For the text-containing cell, return its midpoint in (X, Y) coordinate format. 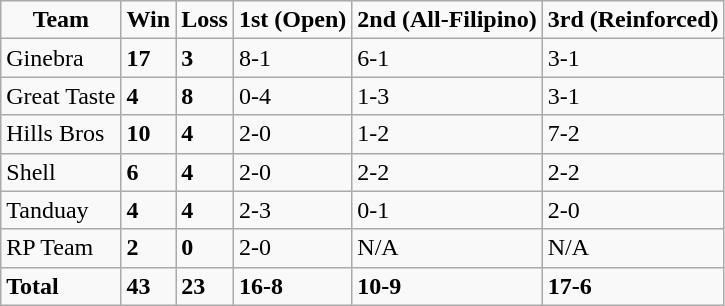
Hills Bros (61, 134)
7-2 (633, 134)
10 (148, 134)
1-2 (447, 134)
1-3 (447, 96)
10-9 (447, 286)
Great Taste (61, 96)
Shell (61, 172)
0-1 (447, 210)
2 (148, 248)
6 (148, 172)
23 (205, 286)
RP Team (61, 248)
8 (205, 96)
2nd (All-Filipino) (447, 20)
3 (205, 58)
8-1 (292, 58)
1st (Open) (292, 20)
0-4 (292, 96)
Win (148, 20)
Loss (205, 20)
17 (148, 58)
Tanduay (61, 210)
17-6 (633, 286)
Ginebra (61, 58)
0 (205, 248)
2-3 (292, 210)
Total (61, 286)
Team (61, 20)
6-1 (447, 58)
43 (148, 286)
3rd (Reinforced) (633, 20)
16-8 (292, 286)
